For the text-containing cell, return its midpoint in [X, Y] coordinate format. 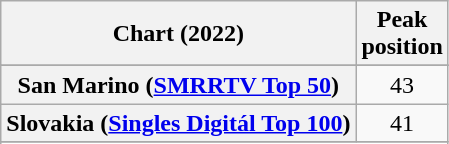
Peakposition [402, 34]
San Marino (SMRRTV Top 50) [178, 85]
Slovakia (Singles Digitál Top 100) [178, 123]
43 [402, 85]
41 [402, 123]
Chart (2022) [178, 34]
